Provide the (x, y) coordinate of the cell's center where the given text is located.  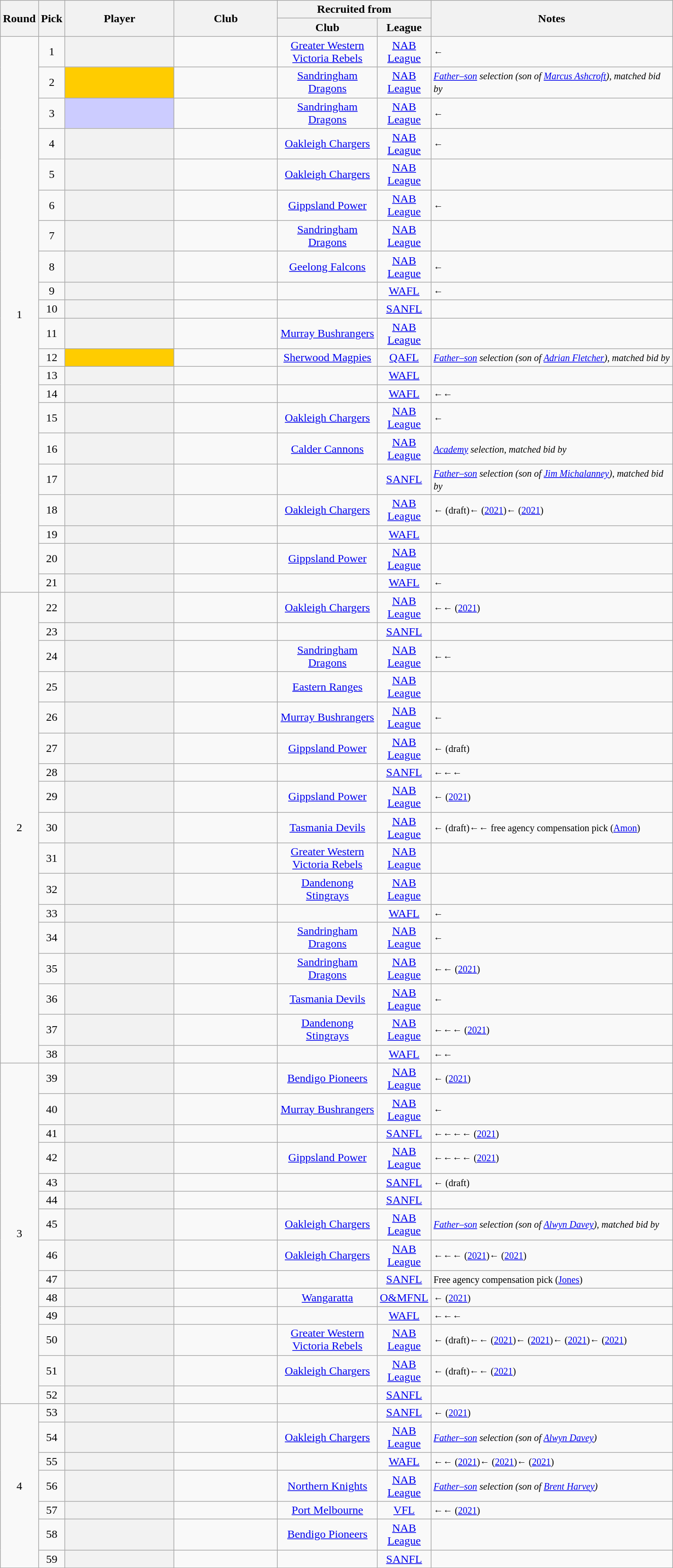
54 (51, 1437)
Geelong Falcons (328, 266)
7 (51, 236)
13 (51, 376)
31 (51, 858)
28 (51, 773)
18 (51, 510)
Calder Cannons (328, 448)
30 (51, 828)
Father–son selection (son of Alwyn Davey), matched bid by (552, 1224)
Sherwood Magpies (328, 358)
44 (51, 1200)
40 (51, 1109)
23 (51, 632)
49 (51, 1315)
46 (51, 1256)
Round (19, 18)
14 (51, 394)
45 (51, 1224)
QAFL (404, 358)
← (draft)←← (2021)← (2021)← (2021)← (2021) (552, 1340)
57 (51, 1510)
Player (120, 18)
43 (51, 1182)
47 (51, 1280)
Pick (51, 18)
29 (51, 797)
38 (51, 1054)
←← (2021)← (2021)← (2021) (552, 1461)
9 (51, 291)
36 (51, 999)
50 (51, 1340)
16 (51, 448)
34 (51, 937)
15 (51, 418)
19 (51, 534)
Northern Knights (328, 1486)
VFL (404, 1510)
8 (51, 266)
Father–son selection (son of Marcus Ashcroft), matched bid by (552, 82)
22 (51, 607)
Notes (552, 18)
League (404, 27)
33 (51, 913)
←←← (2021) (552, 1030)
17 (51, 480)
Wangaratta (328, 1298)
O&MFNL (404, 1298)
Recruited from (354, 9)
← (draft)←← free agency compensation pick (Amon) (552, 828)
59 (51, 1559)
25 (51, 686)
5 (51, 175)
24 (51, 656)
39 (51, 1078)
53 (51, 1413)
Port Melbourne (328, 1510)
42 (51, 1157)
Father–son selection (son of Adrian Fletcher), matched bid by (552, 358)
← (draft)←← (2021) (552, 1371)
Father–son selection (son of Jim Michalanney), matched bid by (552, 480)
35 (51, 969)
Father–son selection (son of Alwyn Davey) (552, 1437)
Academy selection, matched bid by (552, 448)
11 (51, 333)
26 (51, 717)
41 (51, 1133)
← (draft)← (2021)← (2021) (552, 510)
27 (51, 748)
37 (51, 1030)
Father–son selection (son of Brent Harvey) (552, 1486)
10 (51, 309)
12 (51, 358)
48 (51, 1298)
51 (51, 1371)
←←← (2021)← (2021) (552, 1256)
55 (51, 1461)
58 (51, 1534)
Free agency compensation pick (Jones) (552, 1280)
6 (51, 205)
Eastern Ranges (328, 686)
32 (51, 889)
21 (51, 583)
56 (51, 1486)
52 (51, 1395)
20 (51, 559)
